Return the (X, Y) coordinate for the center point of the cell that contains the specified text.  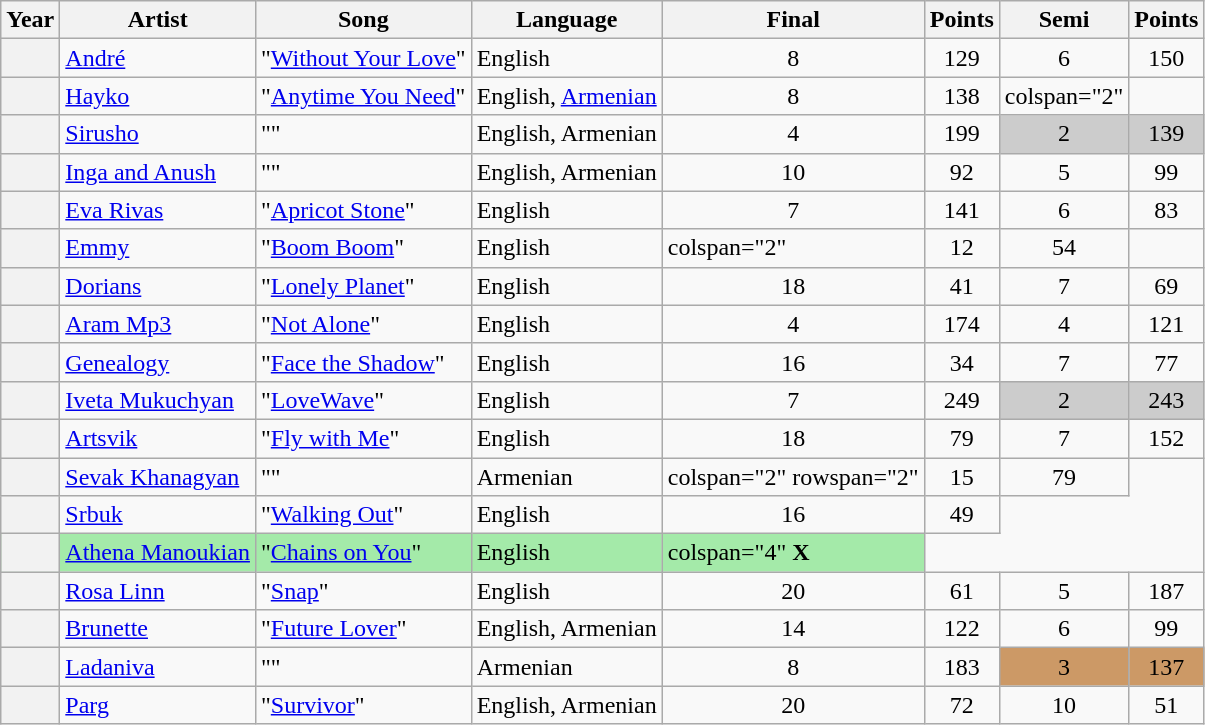
138 (962, 96)
Genealogy (158, 362)
Parg (158, 705)
Brunette (158, 629)
54 (1064, 248)
15 (962, 477)
colspan="2" rowspan="2" (793, 477)
"LoveWave" (363, 400)
"Anytime You Need" (363, 96)
Rosa Linn (158, 591)
Eva Rivas (158, 210)
Language (566, 20)
61 (962, 591)
199 (962, 134)
"Future Lover" (363, 629)
Year (30, 20)
Emmy (158, 248)
Hayko (158, 96)
187 (1166, 591)
"Snap" (363, 591)
77 (1166, 362)
249 (962, 400)
137 (1166, 667)
72 (962, 705)
Aram Mp3 (158, 324)
Inga and Anush (158, 172)
colspan="4" X (793, 553)
3 (1064, 667)
129 (962, 58)
Semi (1064, 20)
243 (1166, 400)
69 (1166, 286)
92 (962, 172)
141 (962, 210)
Iveta Mukuchyan (158, 400)
"Not Alone" (363, 324)
Artist (158, 20)
139 (1166, 134)
51 (1166, 705)
174 (962, 324)
34 (962, 362)
"Walking Out" (363, 515)
"Apricot Stone" (363, 210)
"Face the Shadow" (363, 362)
41 (962, 286)
"Boom Boom" (363, 248)
Artsvik (158, 438)
49 (962, 515)
Ladaniva (158, 667)
121 (1166, 324)
Athena Manoukian (158, 553)
"Without Your Love" (363, 58)
150 (1166, 58)
Sirusho (158, 134)
83 (1166, 210)
"Survivor" (363, 705)
122 (962, 629)
152 (1166, 438)
"Fly with Me" (363, 438)
"Lonely Planet" (363, 286)
14 (793, 629)
Srbuk (158, 515)
Song (363, 20)
Sevak Khanagyan (158, 477)
183 (962, 667)
Final (793, 20)
12 (962, 248)
"Chains on You" (363, 553)
André (158, 58)
Dorians (158, 286)
